Provide the [x, y] coordinate of the cell's center where the given text is located.  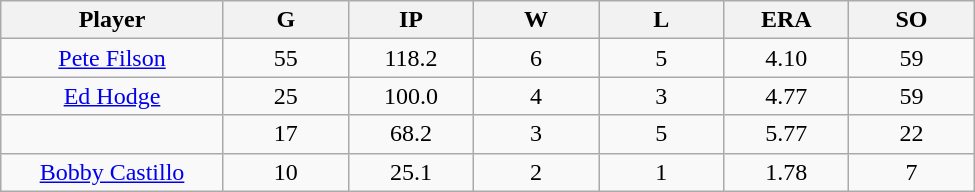
4.77 [786, 96]
6 [536, 58]
100.0 [410, 96]
55 [286, 58]
Pete Filson [112, 58]
1.78 [786, 172]
L [662, 20]
Player [112, 20]
2 [536, 172]
10 [286, 172]
Ed Hodge [112, 96]
68.2 [410, 134]
Bobby Castillo [112, 172]
17 [286, 134]
7 [912, 172]
25.1 [410, 172]
25 [286, 96]
4.10 [786, 58]
5.77 [786, 134]
IP [410, 20]
W [536, 20]
118.2 [410, 58]
1 [662, 172]
SO [912, 20]
4 [536, 96]
22 [912, 134]
ERA [786, 20]
G [286, 20]
